Scan for the cell matching the given text and deliver its (x, y) coordinate at center. 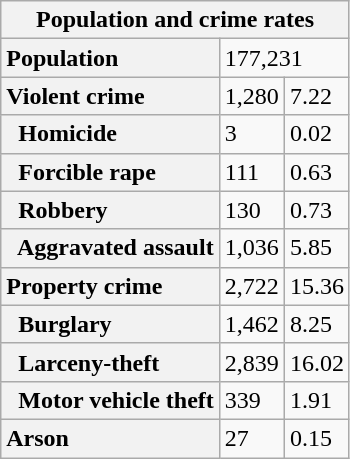
Arson (110, 438)
2,839 (252, 362)
177,231 (284, 58)
111 (252, 172)
Burglary (110, 324)
16.02 (316, 362)
Forcible rape (110, 172)
27 (252, 438)
Violent crime (110, 96)
2,722 (252, 286)
339 (252, 400)
3 (252, 134)
1.91 (316, 400)
5.85 (316, 248)
0.15 (316, 438)
Population (110, 58)
1,036 (252, 248)
Robbery (110, 210)
Property crime (110, 286)
1,280 (252, 96)
15.36 (316, 286)
0.63 (316, 172)
130 (252, 210)
Aggravated assault (110, 248)
Larceny-theft (110, 362)
Population and crime rates (176, 20)
0.02 (316, 134)
8.25 (316, 324)
1,462 (252, 324)
7.22 (316, 96)
Motor vehicle theft (110, 400)
Homicide (110, 134)
0.73 (316, 210)
